Find where the given text appears and provide that cell's center as (x, y) coordinate. 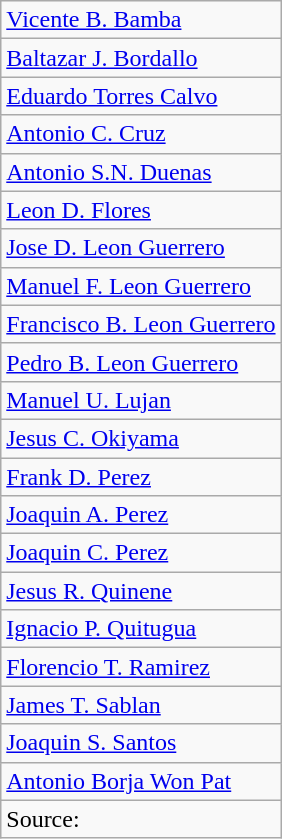
Antonio S.N. Duenas (141, 172)
Antonio Borja Won Pat (141, 781)
James T. Sablan (141, 705)
Leon D. Flores (141, 210)
Pedro B. Leon Guerrero (141, 362)
Manuel F. Leon Guerrero (141, 286)
Joaquin C. Perez (141, 553)
Baltazar J. Bordallo (141, 58)
Joaquin S. Santos (141, 743)
Jesus R. Quinene (141, 591)
Ignacio P. Quitugua (141, 629)
Source: (141, 819)
Eduardo Torres Calvo (141, 96)
Vicente B. Bamba (141, 20)
Antonio C. Cruz (141, 134)
Manuel U. Lujan (141, 400)
Joaquin A. Perez (141, 515)
Jose D. Leon Guerrero (141, 248)
Florencio T. Ramirez (141, 667)
Frank D. Perez (141, 477)
Francisco B. Leon Guerrero (141, 324)
Jesus C. Okiyama (141, 438)
